Scan for the cell matching the given text and deliver its [X, Y] coordinate at center. 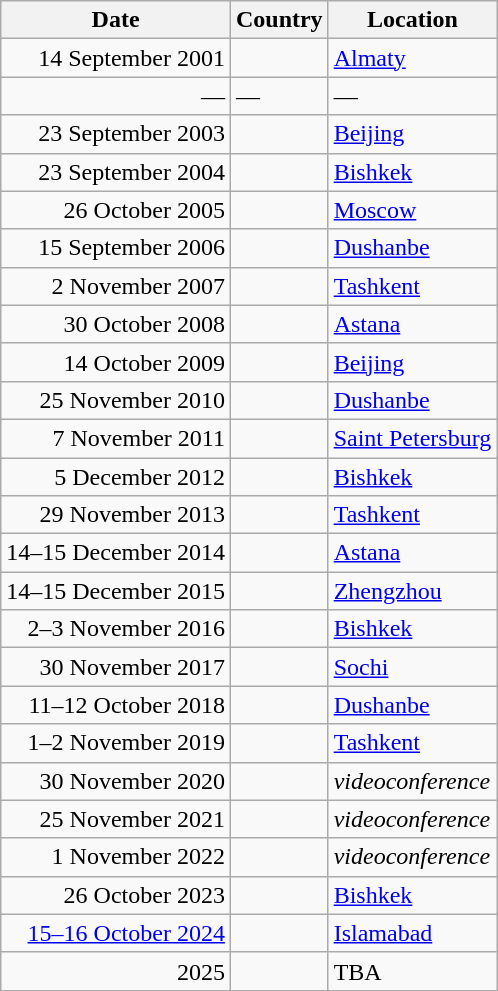
2–3 November 2016 [116, 629]
30 November 2020 [116, 781]
14–15 December 2015 [116, 591]
23 September 2004 [116, 172]
2 November 2007 [116, 286]
26 Oсtober 2023 [116, 895]
23 September 2003 [116, 134]
2025 [116, 971]
Almaty [412, 58]
14–15 December 2014 [116, 553]
5 December 2012 [116, 477]
30 October 2008 [116, 324]
25 November 2010 [116, 400]
29 November 2013 [116, 515]
Islamabad [412, 933]
15 September 2006 [116, 248]
25 November 2021 [116, 819]
TBA [412, 971]
14 October 2009 [116, 362]
7 November 2011 [116, 438]
Saint Petersburg [412, 438]
Moscow [412, 210]
11–12 October 2018 [116, 705]
1–2 November 2019 [116, 743]
15–16 October 2024 [116, 933]
Zhengzhou [412, 591]
30 November 2017 [116, 667]
26 October 2005 [116, 210]
Location [412, 20]
Country [279, 20]
Sochi [412, 667]
Date [116, 20]
1 November 2022 [116, 857]
14 September 2001 [116, 58]
